Detect which cell encompasses the target text, then output its (x, y) center coordinate. 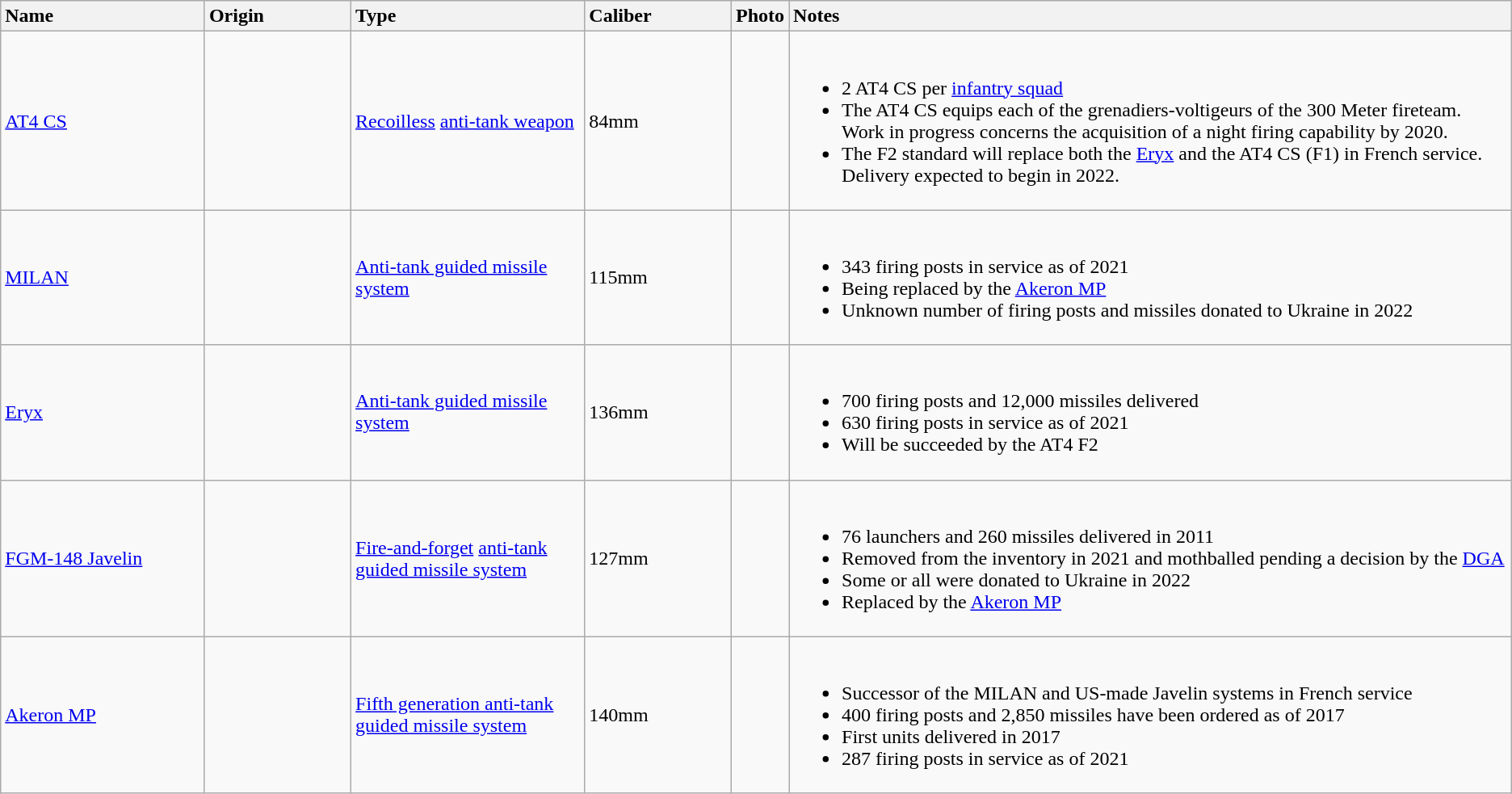
Recoilless anti-tank weapon (468, 121)
700 firing posts and 12,000 missiles delivered630 firing posts in service as of 2021Will be succeeded by the AT4 F2 (1150, 412)
MILAN (103, 278)
FGM-148 Javelin (103, 558)
Photo (761, 16)
115mm (658, 278)
Origin (278, 16)
Type (468, 16)
Name (103, 16)
Eryx (103, 412)
Caliber (658, 16)
136mm (658, 412)
Notes (1150, 16)
Akeron MP (103, 715)
140mm (658, 715)
AT4 CS (103, 121)
127mm (658, 558)
Fire-and-forget anti-tank guided missile system (468, 558)
343 firing posts in service as of 2021Being replaced by the Akeron MPUnknown number of firing posts and missiles donated to Ukraine in 2022 (1150, 278)
Fifth generation anti-tank guided missile system (468, 715)
84mm (658, 121)
